Determine the (X, Y) coordinate at the center of the cell enclosing the given text.  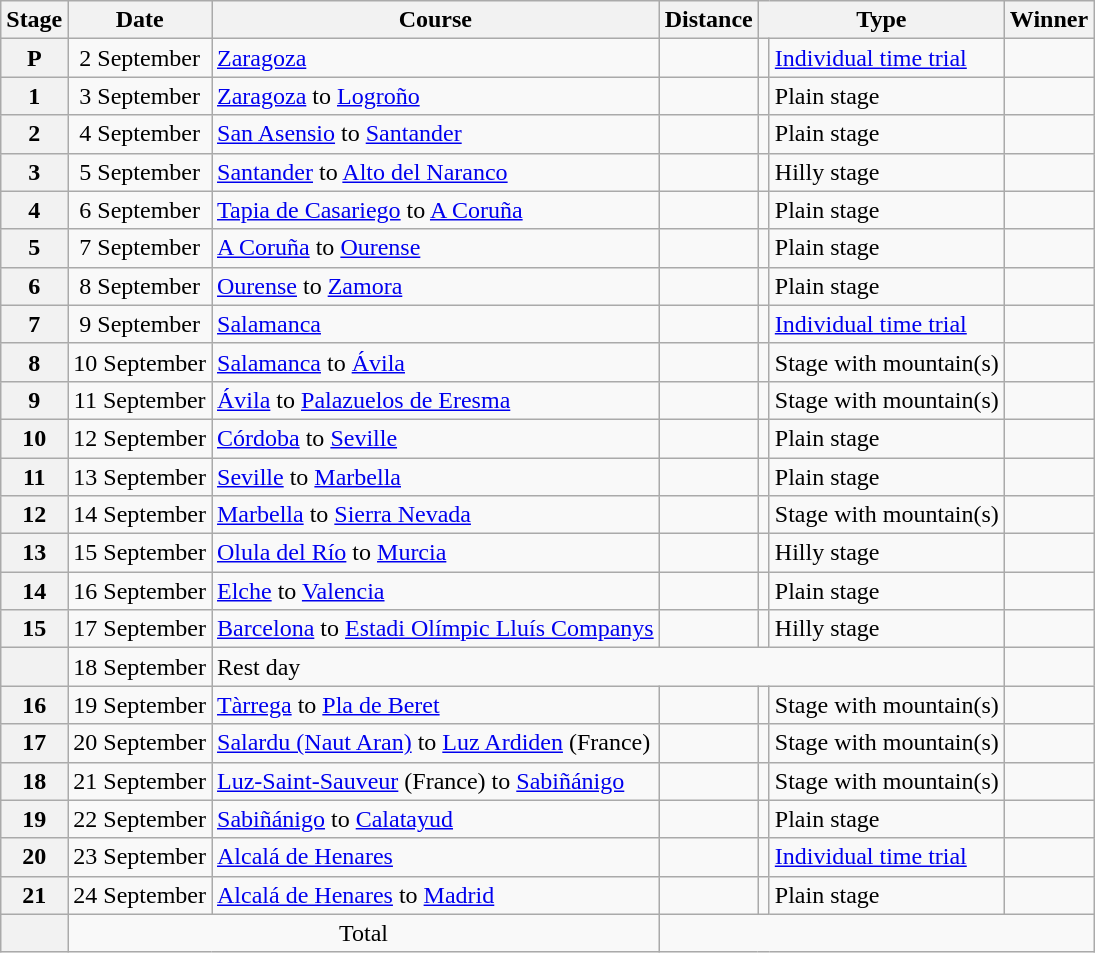
Course (436, 20)
4 (34, 210)
23 September (140, 857)
12 September (140, 438)
Córdoba to Seville (436, 438)
22 September (140, 819)
11 September (140, 400)
Seville to Marbella (436, 477)
Ávila to Palazuelos de Eresma (436, 400)
20 September (140, 743)
Salardu (Naut Aran) to Luz Ardiden (France) (436, 743)
21 September (140, 781)
Total (364, 933)
8 (34, 362)
Tàrrega to Pla de Beret (436, 705)
San Asensio to Santander (436, 134)
3 September (140, 96)
11 (34, 477)
21 (34, 895)
Type (881, 20)
4 September (140, 134)
14 September (140, 515)
18 September (140, 667)
10 (34, 438)
5 September (140, 172)
19 (34, 819)
20 (34, 857)
P (34, 58)
9 September (140, 324)
3 (34, 172)
Zaragoza (436, 58)
Ourense to Zamora (436, 286)
Tapia de Casariego to A Coruña (436, 210)
Santander to Alto del Naranco (436, 172)
Salamanca (436, 324)
Luz-Saint-Sauveur (France) to Sabiñánigo (436, 781)
Alcalá de Henares to Madrid (436, 895)
16 (34, 705)
2 (34, 134)
15 (34, 629)
10 September (140, 362)
13 September (140, 477)
Marbella to Sierra Nevada (436, 515)
Sabiñánigo to Calatayud (436, 819)
Winner (1048, 20)
A Coruña to Ourense (436, 248)
Date (140, 20)
2 September (140, 58)
Barcelona to Estadi Olímpic Lluís Companys (436, 629)
12 (34, 515)
Rest day (608, 667)
7 September (140, 248)
17 (34, 743)
17 September (140, 629)
5 (34, 248)
18 (34, 781)
16 September (140, 591)
9 (34, 400)
8 September (140, 286)
6 September (140, 210)
6 (34, 286)
Alcalá de Henares (436, 857)
24 September (140, 895)
Distance (708, 20)
13 (34, 553)
19 September (140, 705)
Stage (34, 20)
1 (34, 96)
Salamanca to Ávila (436, 362)
7 (34, 324)
15 September (140, 553)
14 (34, 591)
Zaragoza to Logroño (436, 96)
Olula del Río to Murcia (436, 553)
Elche to Valencia (436, 591)
